Extract the [x, y] coordinate from the center of the cell holding the provided text.  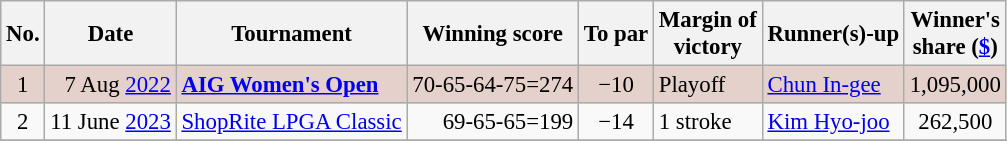
No. [23, 34]
Date [110, 34]
Winner'sshare ($) [955, 34]
AIG Women's Open [292, 85]
−10 [616, 85]
Playoff [708, 85]
ShopRite LPGA Classic [292, 122]
Winning score [493, 34]
To par [616, 34]
Kim Hyo-joo [833, 122]
−14 [616, 122]
262,500 [955, 122]
Tournament [292, 34]
Runner(s)-up [833, 34]
11 June 2023 [110, 122]
Margin ofvictory [708, 34]
1 [23, 85]
Chun In-gee [833, 85]
7 Aug 2022 [110, 85]
70-65-64-75=274 [493, 85]
1,095,000 [955, 85]
69-65-65=199 [493, 122]
2 [23, 122]
1 stroke [708, 122]
